Detect which cell encompasses the target text, then output its (x, y) center coordinate. 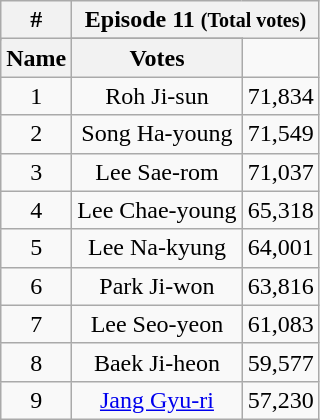
65,318 (280, 210)
Roh Ji-sun (157, 96)
Baek Ji-heon (157, 362)
63,816 (280, 286)
1 (36, 96)
3 (36, 172)
64,001 (280, 248)
71,037 (280, 172)
59,577 (280, 362)
# (36, 20)
57,230 (280, 400)
5 (36, 248)
6 (36, 286)
Name (36, 58)
Lee Na-kyung (157, 248)
4 (36, 210)
8 (36, 362)
Song Ha-young (157, 134)
Lee Sae-rom (157, 172)
Park Ji-won (157, 286)
61,083 (280, 324)
2 (36, 134)
71,549 (280, 134)
Episode 11 (Total votes) (196, 20)
Votes (157, 58)
7 (36, 324)
Jang Gyu-ri (157, 400)
Lee Chae-young (157, 210)
Lee Seo-yeon (157, 324)
71,834 (280, 96)
9 (36, 400)
